Output the [x, y] coordinate of the center of the cell containing the given text.  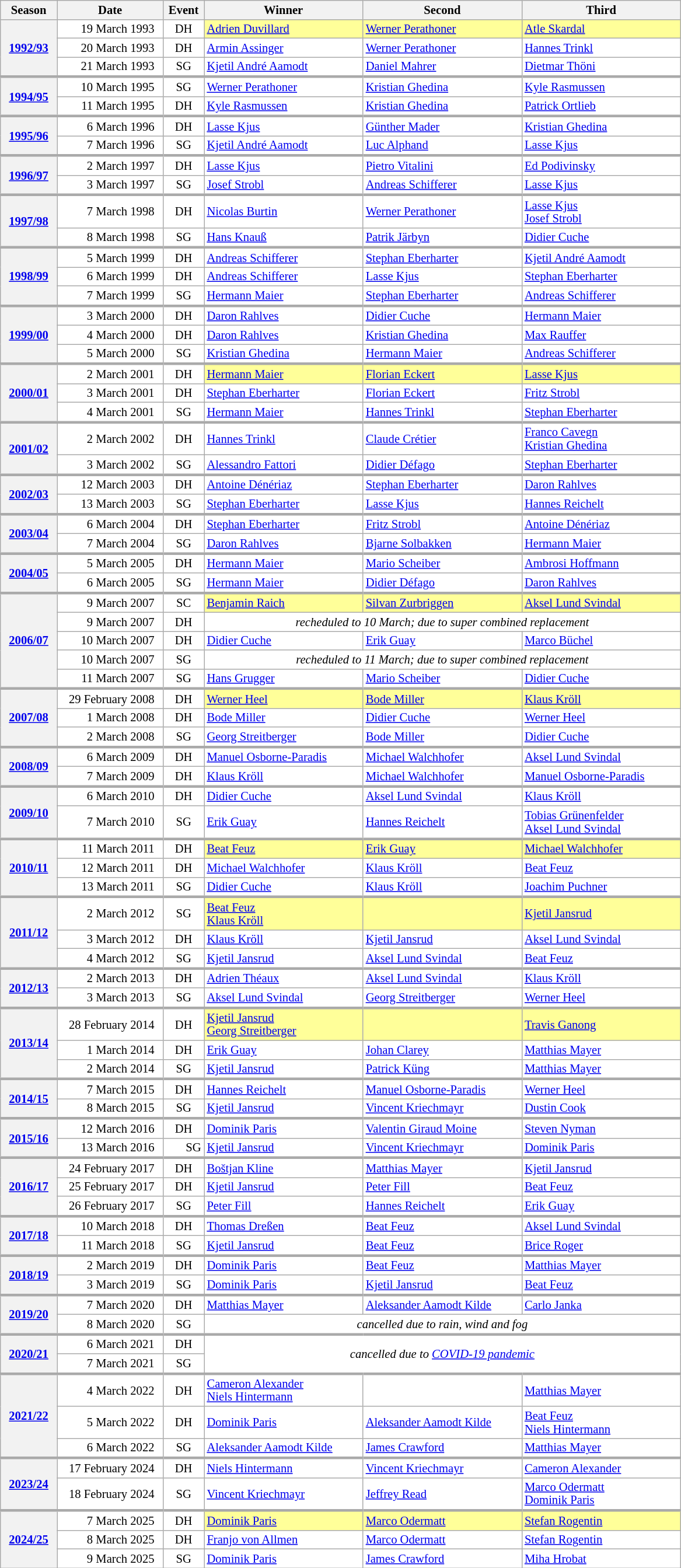
2016/17 [29, 1187]
Adrien Duvillard [284, 29]
Beat Feuz Klaus Kröll [284, 913]
6 March 1996 [110, 125]
7 March 2021 [110, 1364]
2017/18 [29, 1235]
1996/97 [29, 175]
3 March 1997 [110, 185]
2012/13 [29, 988]
2000/01 [29, 393]
9 March 2025 [110, 1558]
Ambrosi Hoffmann [601, 563]
17 February 2024 [110, 1468]
19 March 1993 [110, 29]
cancelled due to COVID-19 pandemic [442, 1354]
Silvan Zurbriggen [442, 602]
12 March 2011 [110, 867]
Hans Knauß [284, 238]
2001/02 [29, 448]
2 March 2008 [110, 737]
Günther Mader [442, 125]
1999/00 [29, 334]
Dustin Cook [601, 1108]
2021/22 [29, 1416]
6 March 2021 [110, 1344]
Brice Roger [601, 1245]
2020/21 [29, 1354]
2015/16 [29, 1138]
Claude Crétier [442, 438]
recheduled to 11 March; due to super combined replacement [442, 659]
1 March 2014 [110, 1049]
Date [110, 9]
Marco Büchel [601, 640]
2 March 2014 [110, 1069]
6 March 2009 [110, 756]
cancelled due to rain, wind and fog [442, 1324]
3 March 2001 [110, 393]
Lasse Kjus Josef Strobl [601, 211]
Alessandro Fattori [284, 465]
10 March 1995 [110, 86]
Max Rauffer [601, 334]
Third [601, 9]
26 February 2017 [110, 1206]
2009/10 [29, 812]
Niels Hintermann [284, 1468]
13 March 2011 [110, 887]
2003/04 [29, 533]
12 March 2003 [110, 484]
7 March 2020 [110, 1304]
Dietmar Thöni [601, 67]
10 March 2018 [110, 1225]
21 March 1993 [110, 67]
7 March 2004 [110, 543]
2 March 2002 [110, 438]
Season [29, 9]
8 March 2025 [110, 1539]
4 March 2012 [110, 958]
2007/08 [29, 718]
7 March 2009 [110, 776]
Kjetil Jansrud Georg Streitberger [284, 1024]
4 March 2022 [110, 1389]
Joachim Puchner [601, 887]
Armin Assinger [284, 47]
8 March 2020 [110, 1324]
Franjo von Allmen [284, 1539]
7 March 1996 [110, 145]
Miha Hrobat [601, 1558]
Tobias Grünenfelder Aksel Lund Svindal [601, 822]
29 February 2008 [110, 699]
2 March 1997 [110, 165]
2018/19 [29, 1275]
11 March 1995 [110, 106]
Patrik Järbyn [442, 238]
7 March 2025 [110, 1520]
6 March 2022 [110, 1448]
11 March 2018 [110, 1245]
18 February 2024 [110, 1494]
11 March 2011 [110, 848]
8 March 2015 [110, 1108]
2014/15 [29, 1098]
Atle Skardal [601, 29]
Nicolas Burtin [284, 211]
1997/98 [29, 221]
5 March 2022 [110, 1423]
1995/96 [29, 135]
2 March 2019 [110, 1265]
7 March 2010 [110, 822]
2004/05 [29, 573]
Bjarne Solbakken [442, 543]
6 March 2005 [110, 583]
recheduled to 10 March; due to super combined replacement [442, 621]
2006/07 [29, 640]
13 March 2003 [110, 504]
Johan Clarey [442, 1049]
3 March 2000 [110, 315]
Carlo Janka [601, 1304]
1 March 2008 [110, 717]
2011/12 [29, 932]
8 March 1998 [110, 238]
3 March 2013 [110, 997]
2023/24 [29, 1484]
Travis Ganong [601, 1024]
20 March 1993 [110, 47]
2024/25 [29, 1539]
2010/11 [29, 868]
Thomas Dreßen [284, 1225]
Winner [284, 9]
4 March 2001 [110, 412]
Patrick Ortlieb [601, 106]
Event [184, 9]
Boštjan Kline [284, 1168]
7 March 2015 [110, 1088]
Adrien Théaux [284, 978]
2 March 2012 [110, 913]
4 March 2000 [110, 334]
Jeffrey Read [442, 1494]
5 March 2005 [110, 563]
2019/20 [29, 1314]
13 March 2016 [110, 1148]
Josef Strobl [284, 185]
6 March 2004 [110, 523]
1998/99 [29, 277]
28 February 2014 [110, 1024]
6 March 2010 [110, 796]
Patrick Küng [442, 1069]
Daniel Mahrer [442, 67]
Luc Alphand [442, 145]
24 February 2017 [110, 1168]
Marco Odermatt Dominik Paris [601, 1494]
3 March 2012 [110, 939]
7 March 1999 [110, 296]
2 March 2013 [110, 978]
7 March 1998 [110, 211]
25 February 2017 [110, 1186]
Cameron Alexander Niels Hintermann [284, 1389]
2013/14 [29, 1043]
2 March 2001 [110, 373]
3 March 2019 [110, 1284]
12 March 2016 [110, 1128]
6 March 1999 [110, 276]
5 March 1999 [110, 257]
Pietro Vitalini [442, 165]
Hans Grugger [284, 679]
Beat Feuz Niels Hintermann [601, 1423]
11 March 2007 [110, 679]
2002/03 [29, 494]
Franco Cavegn Kristian Ghedina [601, 438]
2008/09 [29, 766]
1992/93 [29, 48]
Second [442, 9]
Cameron Alexander [601, 1468]
1994/95 [29, 96]
Ed Podivinsky [601, 165]
Valentin Giraud Moine [442, 1128]
3 March 2002 [110, 465]
Benjamin Raich [284, 602]
SC [184, 602]
Steven Nyman [601, 1128]
5 March 2000 [110, 354]
